Return the (X, Y) coordinate for the center point of the cell that contains the specified text.  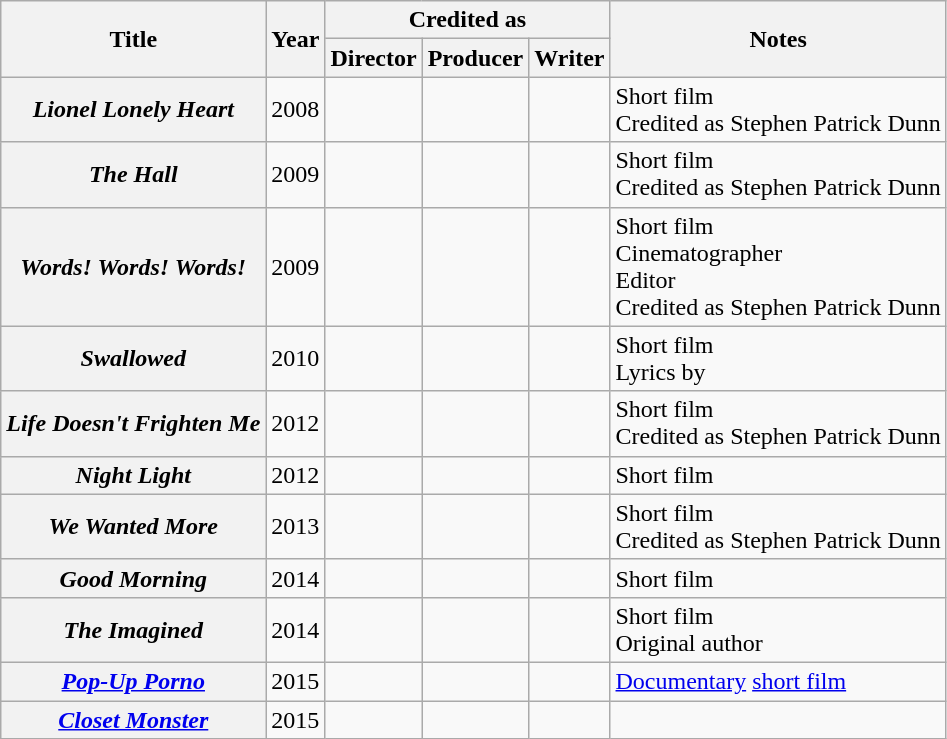
Lionel Lonely Heart (134, 110)
We Wanted More (134, 526)
Good Morning (134, 578)
Short filmLyrics by (778, 358)
Closet Monster (134, 719)
2010 (296, 358)
Credited as (468, 20)
Notes (778, 39)
Producer (476, 58)
Writer (570, 58)
2013 (296, 526)
2008 (296, 110)
Pop-Up Porno (134, 681)
Words! Words! Words! (134, 266)
Short filmCinematographerEditorCredited as Stephen Patrick Dunn (778, 266)
Director (374, 58)
Swallowed (134, 358)
Night Light (134, 475)
Short filmOriginal author (778, 630)
The Imagined (134, 630)
Documentary short film (778, 681)
Year (296, 39)
Life Doesn't Frighten Me (134, 424)
Title (134, 39)
The Hall (134, 174)
